Determine the [X, Y] coordinate at the center of the cell enclosing the given text.  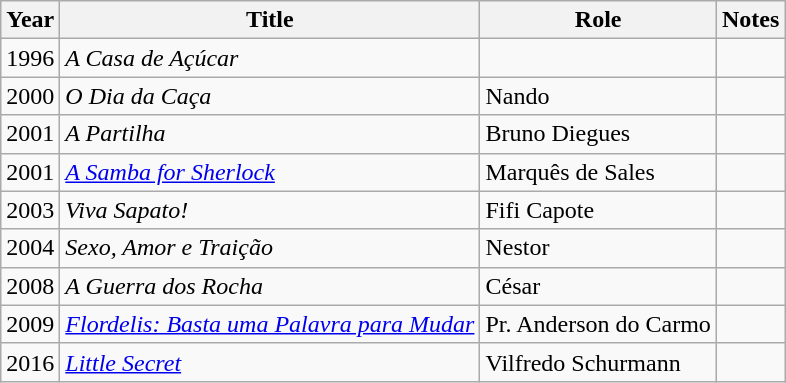
Nestor [598, 248]
Bruno Diegues [598, 134]
2000 [30, 96]
Vilfredo Schurmann [598, 362]
Marquês de Sales [598, 172]
1996 [30, 58]
Notes [750, 20]
César [598, 286]
2003 [30, 210]
Nando [598, 96]
2009 [30, 324]
A Guerra dos Rocha [270, 286]
2004 [30, 248]
A Samba for Sherlock [270, 172]
A Casa de Açúcar [270, 58]
Viva Sapato! [270, 210]
2008 [30, 286]
Year [30, 20]
Flordelis: Basta uma Palavra para Mudar [270, 324]
Sexo, Amor e Traição [270, 248]
Little Secret [270, 362]
A Partilha [270, 134]
Title [270, 20]
2016 [30, 362]
Role [598, 20]
Pr. Anderson do Carmo [598, 324]
Fifi Capote [598, 210]
O Dia da Caça [270, 96]
